Identify which cell holds the provided text, then report its (X, Y) central coordinate. 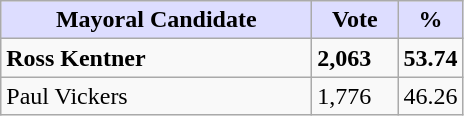
Paul Vickers (156, 96)
Ross Kentner (156, 58)
1,776 (355, 96)
% (430, 20)
53.74 (430, 58)
46.26 (430, 96)
2,063 (355, 58)
Vote (355, 20)
Mayoral Candidate (156, 20)
